Pinpoint the cell where the given text exists, returning its [x, y] midpoint coordinate. 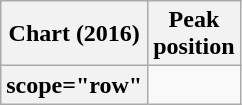
Peakposition [194, 34]
scope="row" [74, 85]
Chart (2016) [74, 34]
